Return (X, Y) of the center of cell containing provided text 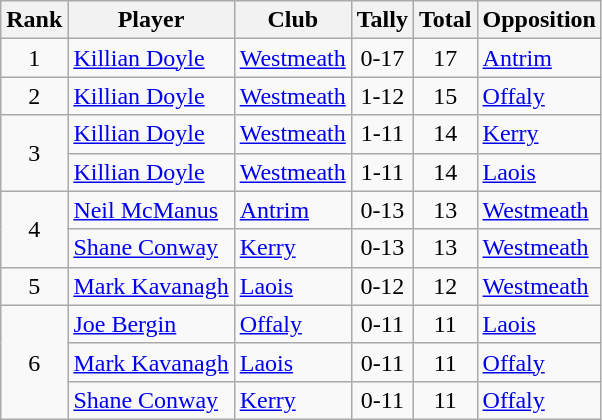
Neil McManus (151, 210)
Total (445, 20)
Joe Bergin (151, 324)
6 (34, 362)
Rank (34, 20)
0-12 (382, 286)
3 (34, 153)
2 (34, 96)
Player (151, 20)
0-17 (382, 58)
12 (445, 286)
Tally (382, 20)
Club (292, 20)
5 (34, 286)
1-12 (382, 96)
15 (445, 96)
17 (445, 58)
Opposition (539, 20)
1 (34, 58)
4 (34, 229)
